Pinpoint the cell where the given text exists, returning its (x, y) midpoint coordinate. 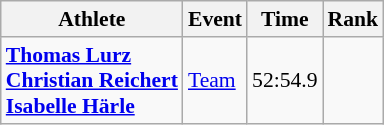
Thomas LurzChristian ReichertIsabelle Härle (92, 80)
Athlete (92, 19)
52:54.9 (284, 80)
Team (215, 80)
Event (215, 19)
Rank (354, 19)
Time (284, 19)
